Provide the (x, y) coordinate of the cell's center where the given text is located.  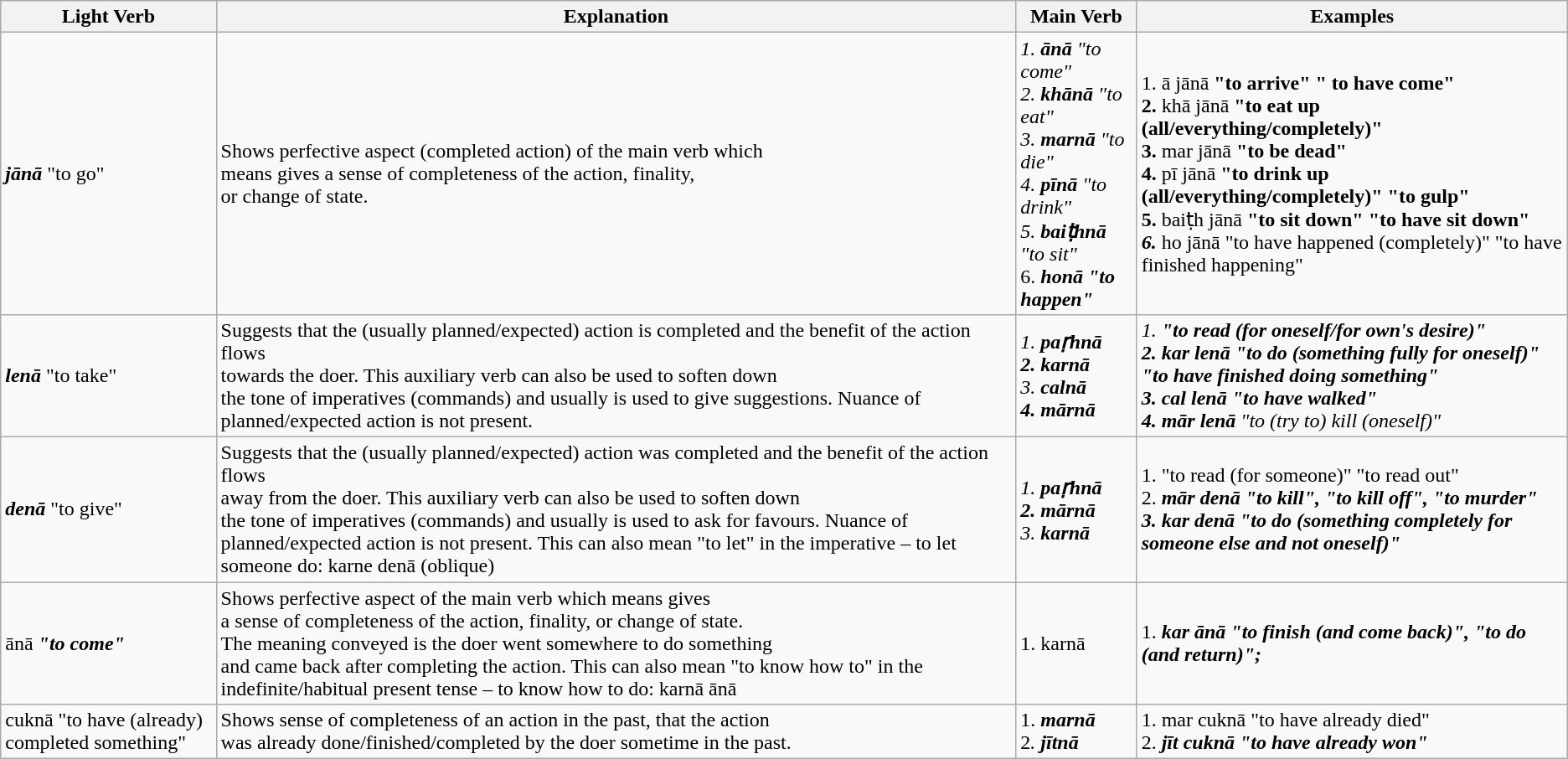
Examples (1352, 17)
Explanation (616, 17)
1. kar ānā "to finish (and come back)", "to do (and return)"; (1352, 643)
jānā "to go" (109, 174)
ānā "to come" (109, 643)
1. paṛhnā2. mārnā3. karnā (1076, 509)
1. mar cuknā "to have already died"2. jīt cuknā "to have already won" (1352, 732)
Light Verb (109, 17)
Main Verb (1076, 17)
1. ānā "to come"2. khānā "to eat"3. marnā "to die"4. pīnā "to drink"5. baiṭhnā "to sit"6. honā "to happen" (1076, 174)
Shows sense of completeness of an action in the past, that the actionwas already done/finished/completed by the doer sometime in the past. (616, 732)
cuknā "to have (already) completed something" (109, 732)
1. paṛhnā2. karnā3. calnā4. mārnā (1076, 375)
lenā "to take" (109, 375)
1. marnā2. jītnā (1076, 732)
Shows perfective aspect (completed action) of the main verb whichmeans gives a sense of completeness of the action, finality,or change of state. (616, 174)
denā "to give" (109, 509)
1. karnā (1076, 643)
